Provide the (x, y) coordinate of the cell's center where the given text is located.  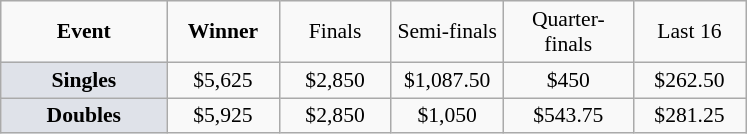
Doubles (84, 116)
Finals (335, 32)
$262.50 (689, 80)
$5,925 (223, 116)
Semi-finals (447, 32)
Winner (223, 32)
Quarter-finals (568, 32)
$5,625 (223, 80)
$281.25 (689, 116)
$1,050 (447, 116)
$543.75 (568, 116)
Singles (84, 80)
$1,087.50 (447, 80)
Last 16 (689, 32)
Event (84, 32)
$450 (568, 80)
